Return [x, y] of the center of cell containing provided text 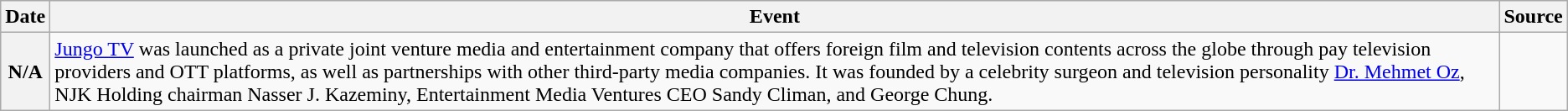
Source [1533, 17]
Date [25, 17]
Event [775, 17]
N/A [25, 71]
